Output the (X, Y) coordinate of the center of the cell containing the given text.  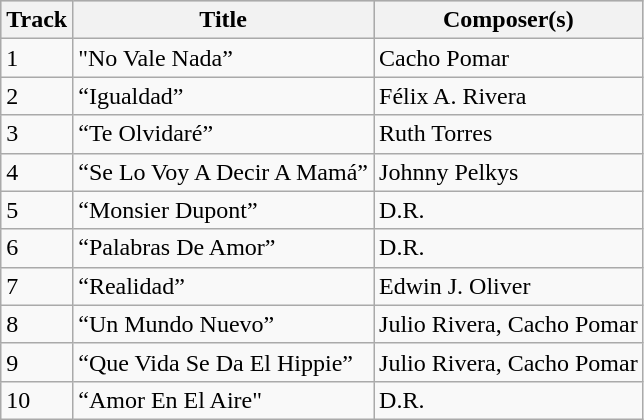
7 (37, 286)
“Amor En El Aire" (224, 400)
Edwin J. Oliver (509, 286)
5 (37, 210)
“Se Lo Voy A Decir A Mamá” (224, 172)
Track (37, 20)
4 (37, 172)
9 (37, 362)
"No Vale Nada” (224, 58)
2 (37, 96)
Johnny Pelkys (509, 172)
Cacho Pomar (509, 58)
“Monsier Dupont” (224, 210)
3 (37, 134)
Composer(s) (509, 20)
“Un Mundo Nuevo” (224, 324)
1 (37, 58)
“Igualdad” (224, 96)
Title (224, 20)
10 (37, 400)
6 (37, 248)
“Que Vida Se Da El Hippie” (224, 362)
8 (37, 324)
“Te Olvidaré” (224, 134)
“Realidad” (224, 286)
“Palabras De Amor” (224, 248)
Félix A. Rivera (509, 96)
Ruth Torres (509, 134)
